Search for the cell housing the specified text and yield its (X, Y) center coordinate. 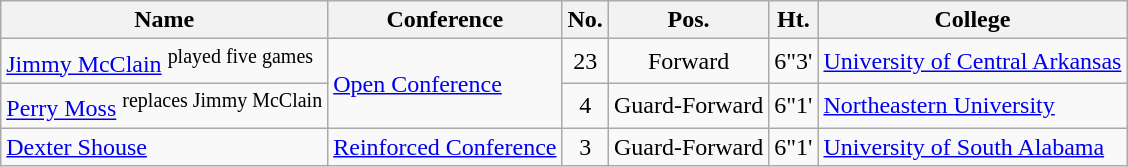
Name (164, 20)
No. (585, 20)
College (972, 20)
6"3' (794, 62)
Northeastern University (972, 106)
Reinforced Conference (445, 147)
Perry Moss replaces Jimmy McClain (164, 106)
University of Central Arkansas (972, 62)
Dexter Shouse (164, 147)
4 (585, 106)
Jimmy McClain played five games (164, 62)
Conference (445, 20)
University of South Alabama (972, 147)
Open Conference (445, 84)
3 (585, 147)
Forward (688, 62)
Ht. (794, 20)
Pos. (688, 20)
23 (585, 62)
